Provide the (x, y) coordinate of the cell's center where the given text is located.  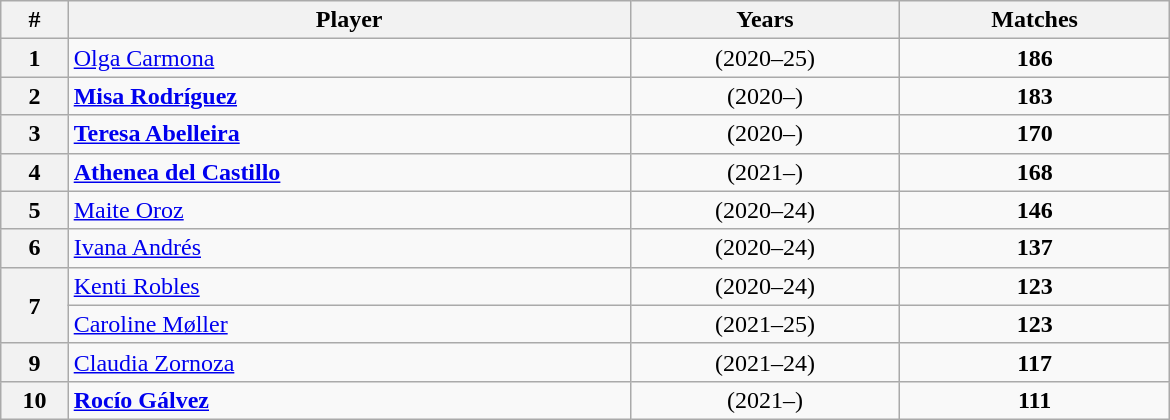
Athenea del Castillo (349, 172)
Rocío Gálvez (349, 400)
4 (34, 172)
6 (34, 248)
Matches (1035, 20)
10 (34, 400)
9 (34, 362)
137 (1035, 248)
146 (1035, 210)
(2021–25) (765, 324)
Player (349, 20)
5 (34, 210)
Years (765, 20)
3 (34, 134)
(2021–24) (765, 362)
Caroline Møller (349, 324)
170 (1035, 134)
168 (1035, 172)
Misa Rodríguez (349, 96)
183 (1035, 96)
186 (1035, 58)
Maite Oroz (349, 210)
Kenti Robles (349, 286)
Claudia Zornoza (349, 362)
Olga Carmona (349, 58)
# (34, 20)
Teresa Abelleira (349, 134)
117 (1035, 362)
Ivana Andrés (349, 248)
7 (34, 305)
1 (34, 58)
111 (1035, 400)
2 (34, 96)
(2020–25) (765, 58)
